Scan for the cell matching the given text and deliver its [X, Y] coordinate at center. 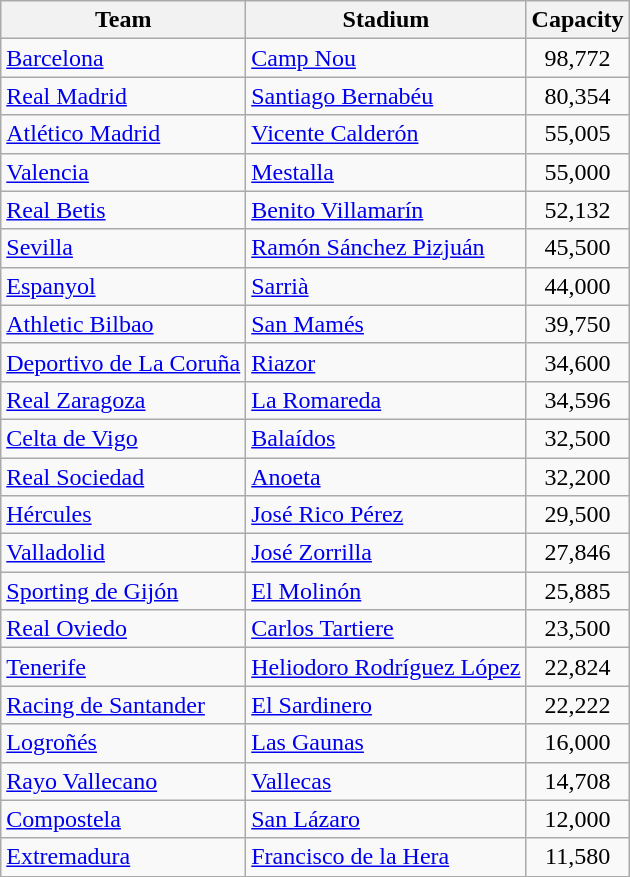
Sarrià [386, 286]
La Romareda [386, 400]
32,500 [578, 438]
Francisco de la Hera [386, 857]
Real Zaragoza [124, 400]
Atlético Madrid [124, 134]
Vicente Calderón [386, 134]
80,354 [578, 96]
Valencia [124, 172]
Santiago Bernabéu [386, 96]
16,000 [578, 743]
55,000 [578, 172]
Deportivo de La Coruña [124, 362]
Sporting de Gijón [124, 591]
Valladolid [124, 553]
Barcelona [124, 58]
Rayo Vallecano [124, 781]
Camp Nou [386, 58]
25,885 [578, 591]
98,772 [578, 58]
El Sardinero [386, 705]
Ramón Sánchez Pizjuán [386, 248]
José Rico Pérez [386, 515]
12,000 [578, 819]
22,824 [578, 667]
11,580 [578, 857]
Sevilla [124, 248]
Real Oviedo [124, 629]
Heliodoro Rodríguez López [386, 667]
39,750 [578, 324]
Real Sociedad [124, 477]
Extremadura [124, 857]
52,132 [578, 210]
23,500 [578, 629]
Celta de Vigo [124, 438]
Benito Villamarín [386, 210]
Logroñés [124, 743]
Capacity [578, 20]
34,600 [578, 362]
Team [124, 20]
Mestalla [386, 172]
Real Betis [124, 210]
Balaídos [386, 438]
Vallecas [386, 781]
55,005 [578, 134]
27,846 [578, 553]
José Zorrilla [386, 553]
Anoeta [386, 477]
45,500 [578, 248]
Riazor [386, 362]
14,708 [578, 781]
22,222 [578, 705]
Athletic Bilbao [124, 324]
44,000 [578, 286]
Real Madrid [124, 96]
El Molinón [386, 591]
San Lázaro [386, 819]
Racing de Santander [124, 705]
29,500 [578, 515]
34,596 [578, 400]
San Mamés [386, 324]
Stadium [386, 20]
Espanyol [124, 286]
Tenerife [124, 667]
Hércules [124, 515]
Compostela [124, 819]
Las Gaunas [386, 743]
Carlos Tartiere [386, 629]
32,200 [578, 477]
